Determine the [X, Y] coordinate at the center of the cell enclosing the given text.  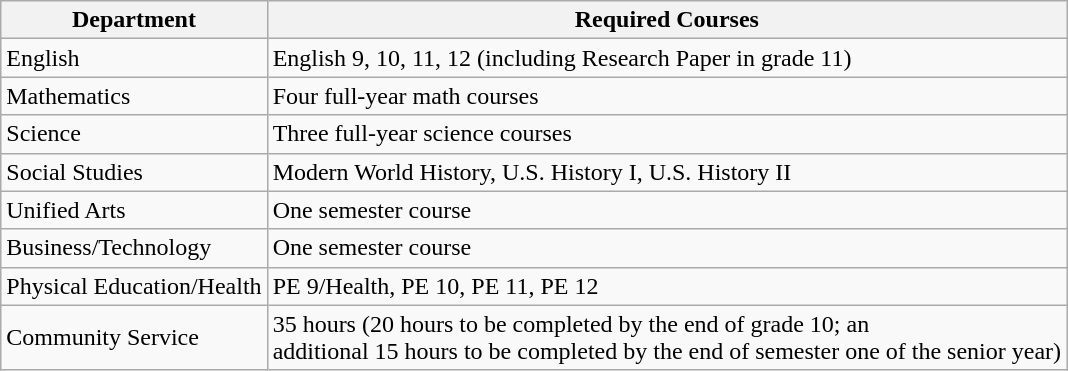
English 9, 10, 11, 12 (including Research Paper in grade 11) [667, 58]
Department [134, 20]
Mathematics [134, 96]
Three full-year science courses [667, 134]
Community Service [134, 338]
Unified Arts [134, 210]
Business/Technology [134, 248]
Required Courses [667, 20]
Four full-year math courses [667, 96]
PE 9/Health, PE 10, PE 11, PE 12 [667, 286]
English [134, 58]
35 hours (20 hours to be completed by the end of grade 10; anadditional 15 hours to be completed by the end of semester one of the senior year) [667, 338]
Science [134, 134]
Modern World History, U.S. History I, U.S. History II [667, 172]
Social Studies [134, 172]
Physical Education/Health [134, 286]
